Search for the cell housing the specified text and yield its [X, Y] center coordinate. 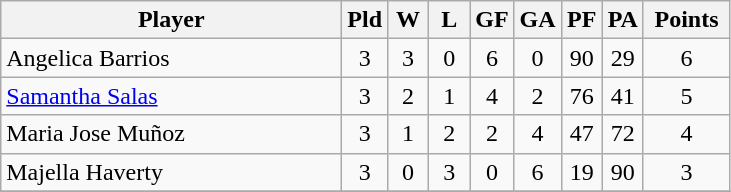
5 [686, 96]
29 [622, 58]
Pld [365, 20]
L [450, 20]
47 [582, 134]
PF [582, 20]
41 [622, 96]
Player [172, 20]
Samantha Salas [172, 96]
Angelica Barrios [172, 58]
Points [686, 20]
W [408, 20]
Majella Haverty [172, 172]
72 [622, 134]
19 [582, 172]
GF [492, 20]
PA [622, 20]
76 [582, 96]
Maria Jose Muñoz [172, 134]
GA [538, 20]
